Determine the (X, Y) coordinate at the center of the cell enclosing the given text.  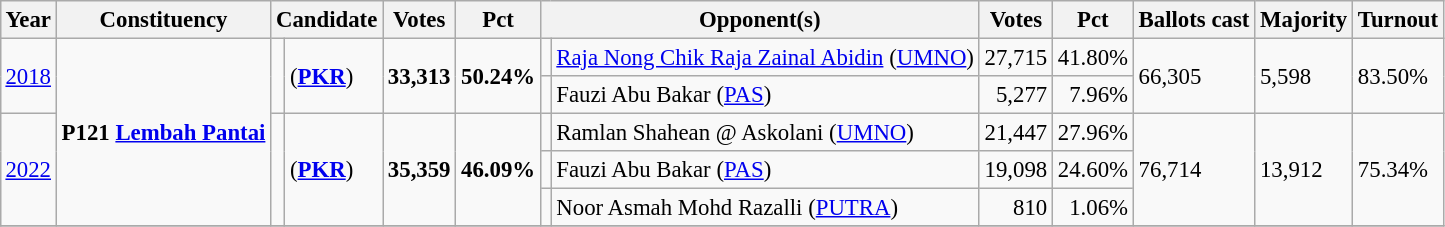
66,305 (1194, 76)
Majority (1304, 20)
Year (28, 20)
P121 Lembah Pantai (163, 132)
2022 (28, 170)
75.34% (1398, 170)
41.80% (1092, 57)
76,714 (1194, 170)
7.96% (1092, 95)
35,359 (420, 170)
2018 (28, 76)
Noor Asmah Mohd Razalli (PUTRA) (765, 208)
19,098 (1016, 170)
Turnout (1398, 20)
Constituency (163, 20)
Candidate (327, 20)
Ballots cast (1194, 20)
5,277 (1016, 95)
Opponent(s) (760, 20)
24.60% (1092, 170)
46.09% (498, 170)
Raja Nong Chik Raja Zainal Abidin (UMNO) (765, 57)
83.50% (1398, 76)
Ramlan Shahean @ Askolani (UMNO) (765, 133)
21,447 (1016, 133)
33,313 (420, 76)
1.06% (1092, 208)
27.96% (1092, 133)
5,598 (1304, 76)
50.24% (498, 76)
13,912 (1304, 170)
810 (1016, 208)
27,715 (1016, 57)
